Locate the cell with the specified text and output its [x, y] center coordinate. 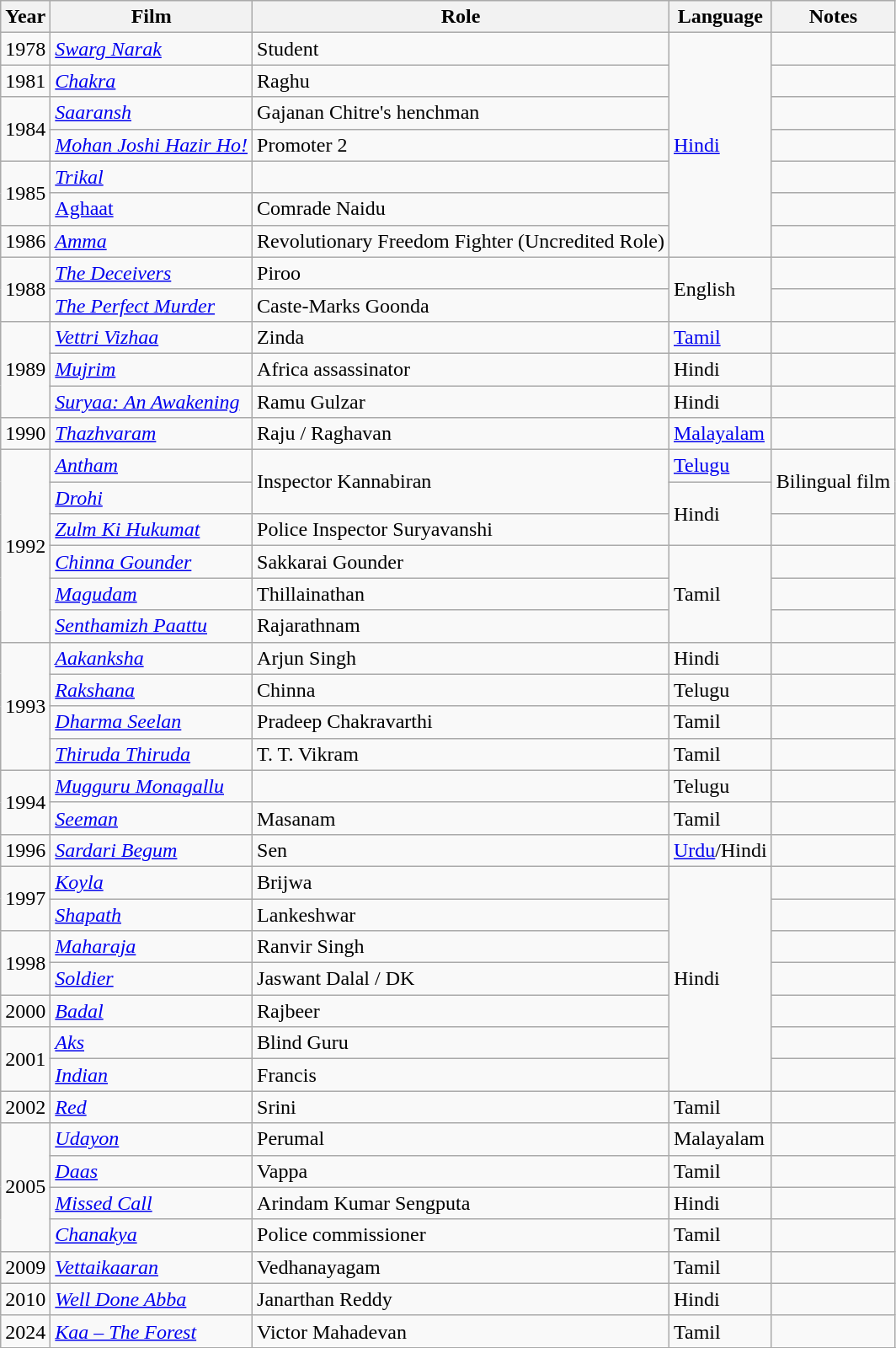
2005 [25, 1187]
Police Inspector Suryavanshi [461, 530]
Brijwa [461, 882]
Red [152, 1107]
Koyla [152, 882]
Vedhanayagam [461, 1267]
Francis [461, 1075]
Sardari Begum [152, 850]
Thiruda Thiruda [152, 754]
Bilingual film [833, 482]
Africa assassinator [461, 369]
1998 [25, 963]
Daas [152, 1171]
1989 [25, 369]
Aghaat [152, 209]
Lankeshwar [461, 914]
Kaa – The Forest [152, 1331]
Srini [461, 1107]
Arjun Singh [461, 658]
Mujrim [152, 369]
Perumal [461, 1139]
Student [461, 49]
Aakanksha [152, 658]
Shapath [152, 914]
Victor Mahadevan [461, 1331]
1985 [25, 193]
Magudam [152, 594]
Maharaja [152, 947]
Ranvir Singh [461, 947]
Raghu [461, 81]
Antham [152, 466]
Vettaikaaran [152, 1267]
Trikal [152, 177]
1994 [25, 802]
Senthamizh Paattu [152, 626]
Zinda [461, 337]
2009 [25, 1267]
Seeman [152, 818]
Udayon [152, 1139]
The Perfect Murder [152, 305]
Urdu/Hindi [720, 850]
Sen [461, 850]
1984 [25, 129]
Masanam [461, 818]
Inspector Kannabiran [461, 482]
1988 [25, 289]
Chinna [461, 690]
Caste-Marks Goonda [461, 305]
Comrade Naidu [461, 209]
Vappa [461, 1171]
Swarg Narak [152, 49]
Promoter 2 [461, 145]
1996 [25, 850]
Thillainathan [461, 594]
Year [25, 17]
2001 [25, 1059]
2000 [25, 1011]
2024 [25, 1331]
Film [152, 17]
Chakra [152, 81]
Jaswant Dalal / DK [461, 979]
Arindam Kumar Sengputa [461, 1203]
Role [461, 17]
Gajanan Chitre's henchman [461, 113]
Aks [152, 1043]
Blind Guru [461, 1043]
Janarthan Reddy [461, 1299]
Soldier [152, 979]
1978 [25, 49]
1981 [25, 81]
Raju / Raghavan [461, 434]
Zulm Ki Hukumat [152, 530]
1992 [25, 546]
Mugguru Monagallu [152, 786]
Well Done Abba [152, 1299]
Drohi [152, 498]
Sakkarai Gounder [461, 562]
T. T. Vikram [461, 754]
Ramu Gulzar [461, 402]
The Deceivers [152, 273]
Dharma Seelan [152, 722]
Badal [152, 1011]
Language [720, 17]
Thazhvaram [152, 434]
Notes [833, 17]
Piroo [461, 273]
Saaransh [152, 113]
1993 [25, 706]
Revolutionary Freedom Fighter (Uncredited Role) [461, 241]
1997 [25, 898]
Rajarathnam [461, 626]
2010 [25, 1299]
Vettri Vizhaa [152, 337]
Rajbeer [461, 1011]
Rakshana [152, 690]
Indian [152, 1075]
Pradeep Chakravarthi [461, 722]
1990 [25, 434]
Suryaa: An Awakening [152, 402]
Chinna Gounder [152, 562]
Chanakya [152, 1235]
Missed Call [152, 1203]
Police commissioner [461, 1235]
English [720, 289]
Mohan Joshi Hazir Ho! [152, 145]
Amma [152, 241]
1986 [25, 241]
2002 [25, 1107]
